Return (X, Y) of the center of cell containing provided text 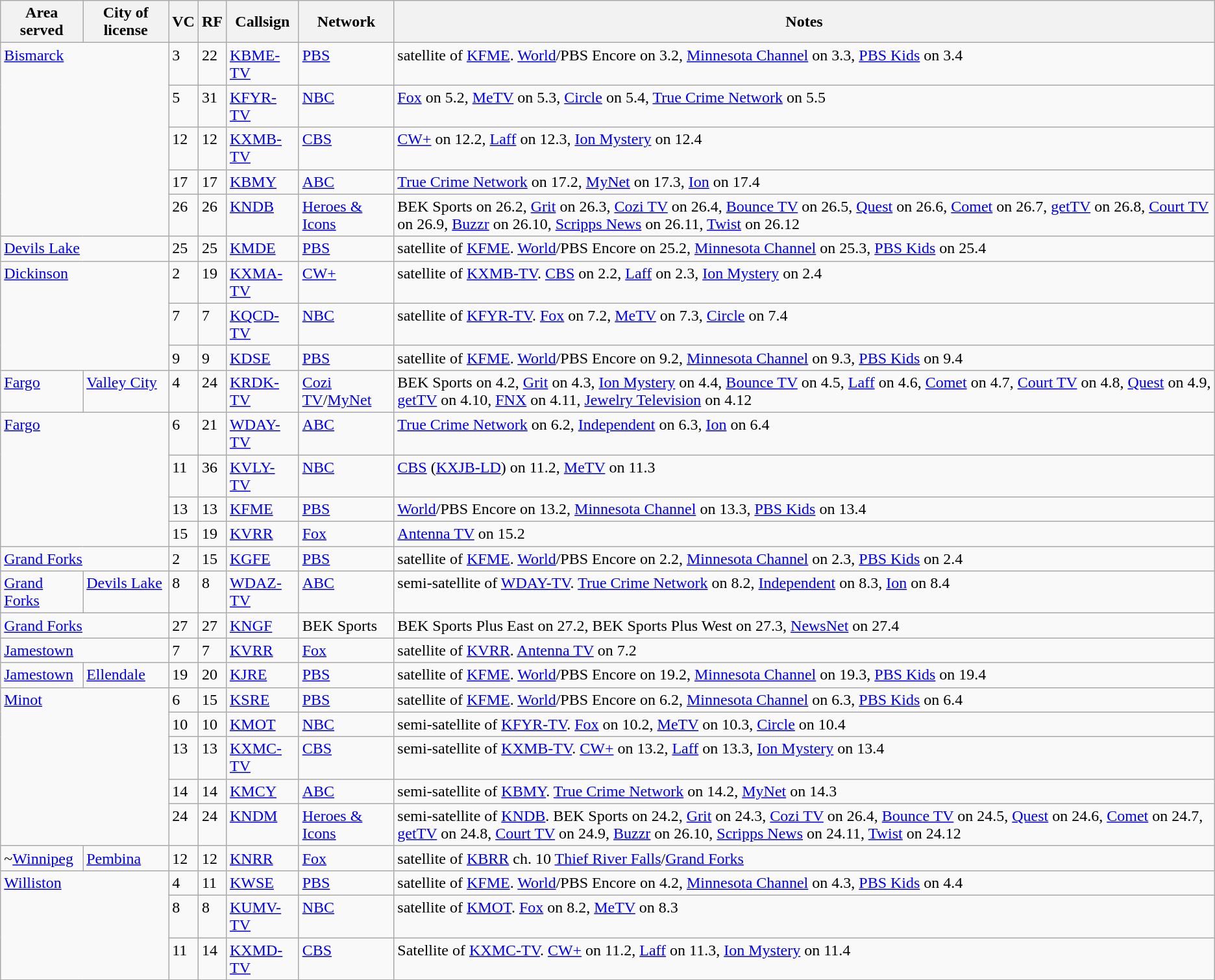
semi-satellite of WDAY-TV. True Crime Network on 8.2, Independent on 8.3, Ion on 8.4 (804, 592)
Fox on 5.2, MeTV on 5.3, Circle on 5.4, True Crime Network on 5.5 (804, 106)
KSRE (262, 700)
KDSE (262, 358)
KMDE (262, 249)
Network (347, 22)
CW+ (347, 282)
semi-satellite of KXMB-TV. CW+ on 13.2, Laff on 13.3, Ion Mystery on 13.4 (804, 758)
Williston (84, 925)
BEK Sports Plus East on 27.2, BEK Sports Plus West on 27.3, NewsNet on 27.4 (804, 626)
satellite of KMOT. Fox on 8.2, MeTV on 8.3 (804, 916)
Dickinson (84, 315)
CW+ on 12.2, Laff on 12.3, Ion Mystery on 12.4 (804, 148)
KFME (262, 509)
5 (184, 106)
KWSE (262, 883)
True Crime Network on 17.2, MyNet on 17.3, Ion on 17.4 (804, 182)
satellite of KFME. World/PBS Encore on 9.2, Minnesota Channel on 9.3, PBS Kids on 9.4 (804, 358)
KQCD-TV (262, 325)
KXMA-TV (262, 282)
WDAY-TV (262, 434)
semi-satellite of KBMY. True Crime Network on 14.2, MyNet on 14.3 (804, 791)
21 (212, 434)
RF (212, 22)
WDAZ-TV (262, 592)
satellite of KFME. World/PBS Encore on 4.2, Minnesota Channel on 4.3, PBS Kids on 4.4 (804, 883)
Notes (804, 22)
KXMB-TV (262, 148)
KNDM (262, 824)
3 (184, 64)
KBME-TV (262, 64)
KMCY (262, 791)
Area served (42, 22)
VC (184, 22)
satellite of KVRR. Antenna TV on 7.2 (804, 650)
~Winnipeg (42, 858)
KGFE (262, 559)
KNGF (262, 626)
36 (212, 475)
BEK Sports (347, 626)
KXMC-TV (262, 758)
Callsign (262, 22)
satellite of KFME. World/PBS Encore on 25.2, Minnesota Channel on 25.3, PBS Kids on 25.4 (804, 249)
Ellendale (126, 675)
20 (212, 675)
KJRE (262, 675)
22 (212, 64)
KRDK-TV (262, 391)
Antenna TV on 15.2 (804, 534)
Valley City (126, 391)
Cozi TV/MyNet (347, 391)
Satellite of KXMC-TV. CW+ on 11.2, Laff on 11.3, Ion Mystery on 11.4 (804, 958)
31 (212, 106)
CBS (KXJB-LD) on 11.2, MeTV on 11.3 (804, 475)
satellite of KBRR ch. 10 Thief River Falls/Grand Forks (804, 858)
KNRR (262, 858)
satellite of KFME. World/PBS Encore on 3.2, Minnesota Channel on 3.3, PBS Kids on 3.4 (804, 64)
Minot (84, 766)
satellite of KFME. World/PBS Encore on 19.2, Minnesota Channel on 19.3, PBS Kids on 19.4 (804, 675)
satellite of KFYR-TV. Fox on 7.2, MeTV on 7.3, Circle on 7.4 (804, 325)
satellite of KFME. World/PBS Encore on 6.2, Minnesota Channel on 6.3, PBS Kids on 6.4 (804, 700)
KBMY (262, 182)
True Crime Network on 6.2, Independent on 6.3, Ion on 6.4 (804, 434)
City of license (126, 22)
World/PBS Encore on 13.2, Minnesota Channel on 13.3, PBS Kids on 13.4 (804, 509)
KVLY-TV (262, 475)
Bismarck (84, 140)
satellite of KXMB-TV. CBS on 2.2, Laff on 2.3, Ion Mystery on 2.4 (804, 282)
satellite of KFME. World/PBS Encore on 2.2, Minnesota Channel on 2.3, PBS Kids on 2.4 (804, 559)
semi-satellite of KFYR-TV. Fox on 10.2, MeTV on 10.3, Circle on 10.4 (804, 724)
KMOT (262, 724)
Pembina (126, 858)
KFYR-TV (262, 106)
KXMD-TV (262, 958)
KNDB (262, 215)
KUMV-TV (262, 916)
